Capture the cell that displays the provided text and extract its [x, y] central coordinate. 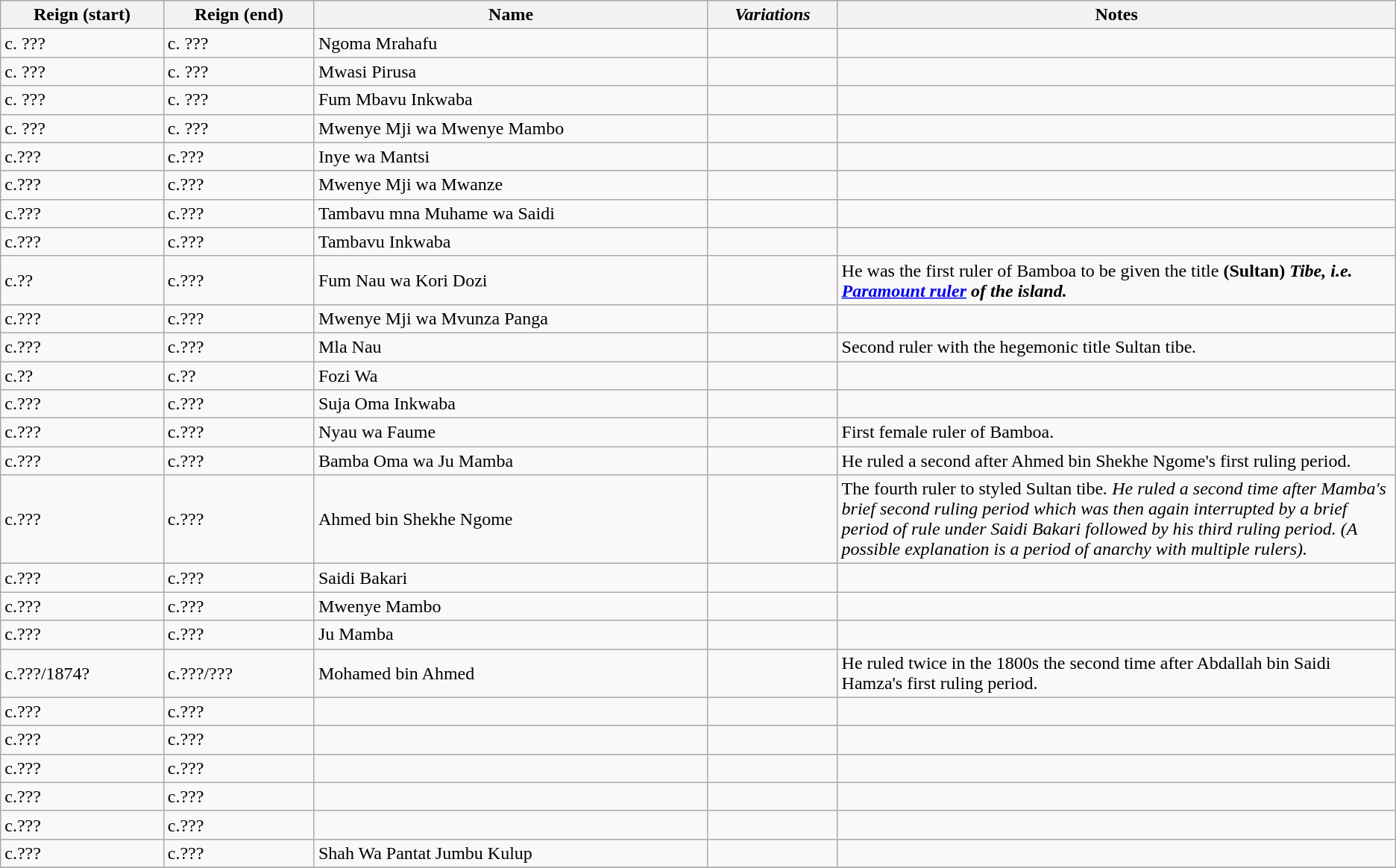
Nyau wa Faume [510, 433]
Mwenye Mambo [510, 606]
Notes [1116, 15]
Saidi Bakari [510, 578]
Fozi Wa [510, 375]
Ngoma Mrahafu [510, 43]
c.???/??? [239, 673]
Fum Mbavu Inkwaba [510, 100]
Variations [773, 15]
He ruled a second after Ahmed bin Shekhe Ngome's first ruling period. [1116, 461]
Name [510, 15]
Mwenye Mji wa Mvunza Panga [510, 318]
Mwenye Mji wa Mwanze [510, 185]
Fum Nau wa Kori Dozi [510, 280]
Inye wa Mantsi [510, 157]
He was the first ruler of Bamboa to be given the title (Sultan) Tibe, i.e. Paramount ruler of the island. [1116, 280]
Reign (end) [239, 15]
Ahmed bin Shekhe Ngome [510, 519]
Tambavu mna Muhame wa Saidi [510, 213]
Mwasi Pirusa [510, 72]
Second ruler with the hegemonic title Sultan tibe. [1116, 347]
Mohamed bin Ahmed [510, 673]
He ruled twice in the 1800s the second time after Abdallah bin Saidi Hamza's first ruling period. [1116, 673]
Tambavu Inkwaba [510, 242]
First female ruler of Bamboa. [1116, 433]
Shah Wa Pantat Jumbu Kulup [510, 853]
Suja Oma Inkwaba [510, 404]
Ju Mamba [510, 635]
Bamba Oma wa Ju Mamba [510, 461]
Mla Nau [510, 347]
Reign (start) [82, 15]
Mwenye Mji wa Mwenye Mambo [510, 128]
c.???/1874? [82, 673]
